Provide the (x, y) coordinate of the cell's center where the given text is located.  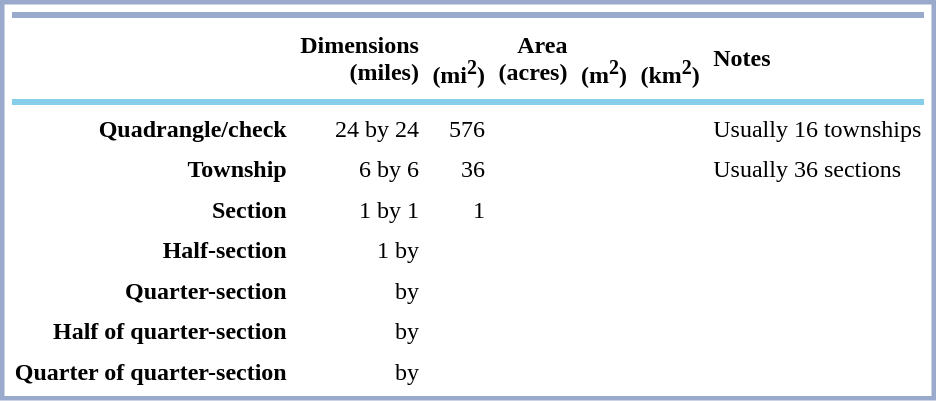
Usually 16 townships (817, 130)
Quadrangle/check (151, 130)
6 by 6 (360, 170)
1 by (360, 250)
(mi2) (458, 59)
36 (458, 170)
1 (458, 210)
Usually 36 sections (817, 170)
Dimensions(miles) (360, 59)
576 (458, 130)
Quarter of quarter-section (151, 372)
Half-section (151, 250)
Half of quarter-section (151, 332)
1 by 1 (360, 210)
Quarter-section (151, 292)
Section (151, 210)
(km2) (670, 59)
Notes (817, 59)
Area(acres) (534, 59)
Township (151, 170)
(m2) (604, 59)
24 by 24 (360, 130)
